Locate the cell with the specified text and output its [X, Y] center coordinate. 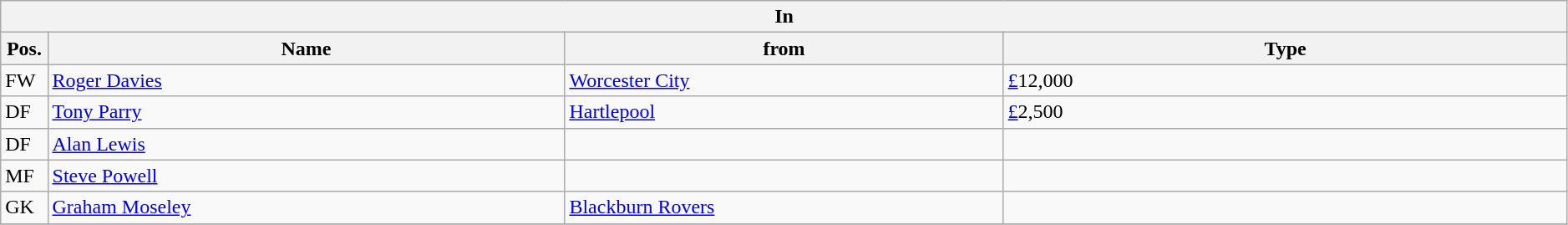
Name [306, 49]
Blackburn Rovers [784, 207]
FW [24, 80]
from [784, 49]
Worcester City [784, 80]
MF [24, 176]
Steve Powell [306, 176]
Hartlepool [784, 112]
Type [1285, 49]
£2,500 [1285, 112]
Alan Lewis [306, 144]
£12,000 [1285, 80]
GK [24, 207]
Roger Davies [306, 80]
In [784, 17]
Pos. [24, 49]
Graham Moseley [306, 207]
Tony Parry [306, 112]
